Search for the cell housing the specified text and yield its [x, y] center coordinate. 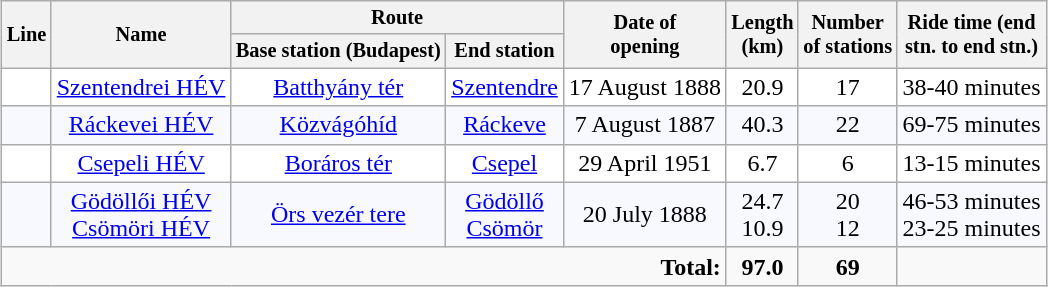
2012 [848, 214]
69-75 minutes [972, 125]
Date ofopening [644, 34]
17 [848, 87]
Gödöllői HÉVCsömöri HÉV [141, 214]
20.9 [762, 87]
Ráckevei HÉV [141, 125]
7 August 1887 [644, 125]
End station [505, 51]
Csepel [505, 163]
Ráckeve [505, 125]
Name [141, 34]
Length(km) [762, 34]
13-15 minutes [972, 163]
40.3 [762, 125]
Örs vezér tere [338, 214]
24.710.9 [762, 214]
17 August 1888 [644, 87]
22 [848, 125]
Ride time (endstn. to end stn.) [972, 34]
Közvágóhíd [338, 125]
29 April 1951 [644, 163]
Batthyány tér [338, 87]
Boráros tér [338, 163]
6 [848, 163]
Csepeli HÉV [141, 163]
69 [848, 266]
Line [26, 34]
GödöllőCsömör [505, 214]
Szentendre [505, 87]
46-53 minutes23-25 minutes [972, 214]
Total: [364, 266]
97.0 [762, 266]
Base station (Budapest) [338, 51]
20 July 1888 [644, 214]
6.7 [762, 163]
Route [397, 18]
Szentendrei HÉV [141, 87]
38-40 minutes [972, 87]
Numberof stations [848, 34]
